Provide the [X, Y] coordinate of the cell's center where the given text is located.  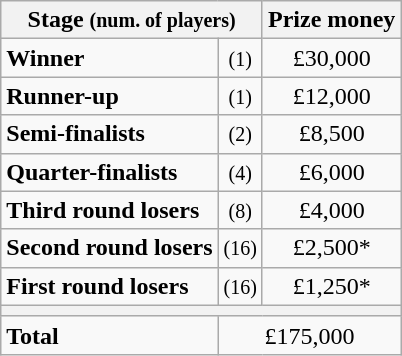
£1,250* [331, 286]
£30,000 [331, 58]
Winner [110, 58]
Total [110, 335]
Semi-finalists [110, 134]
£2,500* [331, 248]
(2) [240, 134]
£6,000 [331, 172]
First round losers [110, 286]
Quarter-finalists [110, 172]
Runner-up [110, 96]
Stage (num. of players) [132, 20]
Third round losers [110, 210]
£8,500 [331, 134]
£12,000 [331, 96]
Second round losers [110, 248]
(8) [240, 210]
Prize money [331, 20]
(4) [240, 172]
£175,000 [310, 335]
£4,000 [331, 210]
